Locate the cell with the specified text and output its (X, Y) center coordinate. 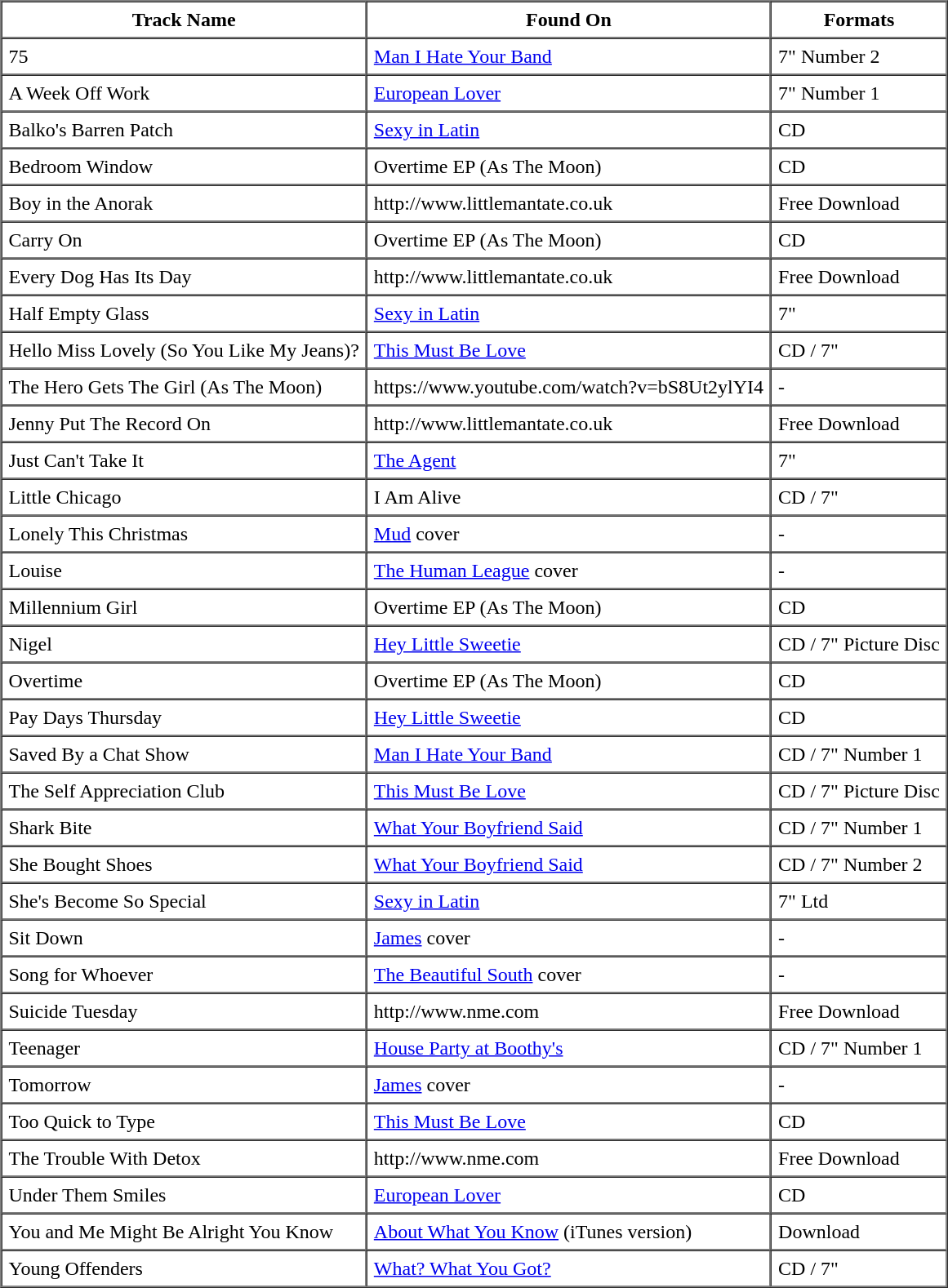
Lonely This Christmas (185, 534)
The Human League cover (568, 570)
Little Chicago (185, 496)
The Hero Gets The Girl (As The Moon) (185, 387)
CD / 7" Number 2 (859, 864)
Song for Whoever (185, 975)
Saved By a Chat Show (185, 754)
Too Quick to Type (185, 1121)
Louise (185, 570)
Half Empty Glass (185, 313)
7" Number 1 (859, 93)
Tomorrow (185, 1084)
Carry On (185, 240)
The Self Appreciation Club (185, 790)
Young Offenders (185, 1268)
The Agent (568, 460)
Overtime (185, 681)
Teenager (185, 1048)
About What You Know (iTunes version) (568, 1231)
Shark Bite (185, 828)
She Bought Shoes (185, 864)
Found On (568, 20)
What? What You Got? (568, 1268)
Under Them Smiles (185, 1195)
Formats (859, 20)
7" Number 2 (859, 56)
Nigel (185, 643)
Sit Down (185, 937)
75 (185, 56)
Every Dog Has Its Day (185, 276)
I Am Alive (568, 496)
Bedroom Window (185, 167)
https://www.youtube.com/watch?v=bS8Ut2ylYI4 (568, 387)
The Trouble With Detox (185, 1157)
Suicide Tuesday (185, 1010)
Jenny Put The Record On (185, 423)
Mud cover (568, 534)
The Beautiful South cover (568, 975)
A Week Off Work (185, 93)
House Party at Boothy's (568, 1048)
She's Become So Special (185, 901)
Boy in the Anorak (185, 202)
Hello Miss Lovely (So You Like My Jeans)? (185, 349)
Pay Days Thursday (185, 717)
Balko's Barren Patch (185, 129)
Track Name (185, 20)
7" Ltd (859, 901)
Just Can't Take It (185, 460)
You and Me Might Be Alright You Know (185, 1231)
Download (859, 1231)
Millennium Girl (185, 607)
